Return the (x, y) coordinate for the center point of the cell that contains the specified text.  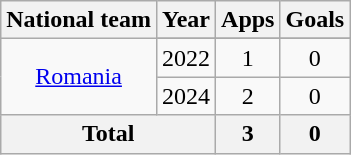
Apps (248, 20)
Romania (79, 77)
2022 (186, 58)
Year (186, 20)
2024 (186, 96)
2 (248, 96)
3 (248, 134)
Total (108, 134)
National team (79, 20)
Goals (315, 20)
1 (248, 58)
